Determine the [x, y] coordinate at the center of the cell enclosing the given text.  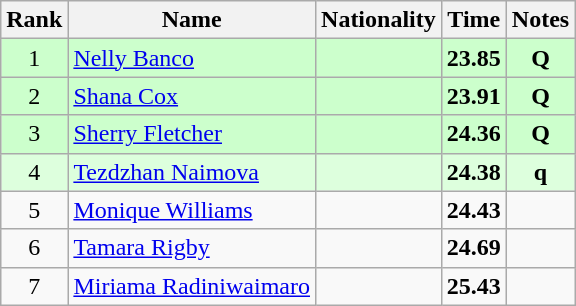
6 [34, 248]
25.43 [474, 286]
q [540, 172]
3 [34, 134]
5 [34, 210]
7 [34, 286]
24.43 [474, 210]
Rank [34, 20]
Time [474, 20]
24.69 [474, 248]
1 [34, 58]
Tamara Rigby [192, 248]
23.91 [474, 96]
Monique Williams [192, 210]
Shana Cox [192, 96]
Miriama Radiniwaimaro [192, 286]
4 [34, 172]
2 [34, 96]
Name [192, 20]
24.38 [474, 172]
Notes [540, 20]
Tezdzhan Naimova [192, 172]
Nationality [379, 20]
Nelly Banco [192, 58]
24.36 [474, 134]
Sherry Fletcher [192, 134]
23.85 [474, 58]
